Extract the [X, Y] coordinate from the center of the cell holding the provided text.  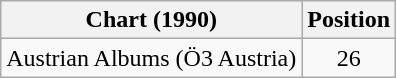
Austrian Albums (Ö3 Austria) [152, 58]
26 [349, 58]
Position [349, 20]
Chart (1990) [152, 20]
